Find where the given text appears and provide that cell's center as (x, y) coordinate. 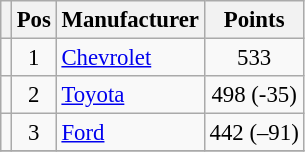
Points (254, 20)
Pos (34, 20)
498 (-35) (254, 95)
Manufacturer (130, 20)
1 (34, 58)
3 (34, 133)
533 (254, 58)
Ford (130, 133)
Chevrolet (130, 58)
442 (–91) (254, 133)
2 (34, 95)
Toyota (130, 95)
